Find where the given text appears and provide that cell's center as (x, y) coordinate. 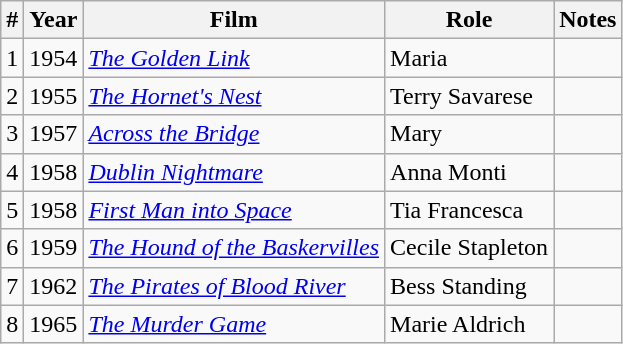
Marie Aldrich (470, 324)
1957 (54, 134)
Role (470, 20)
1965 (54, 324)
Cecile Stapleton (470, 248)
1 (12, 58)
First Man into Space (234, 210)
Across the Bridge (234, 134)
7 (12, 286)
Terry Savarese (470, 96)
1954 (54, 58)
1962 (54, 286)
Maria (470, 58)
Tia Francesca (470, 210)
Bess Standing (470, 286)
The Pirates of Blood River (234, 286)
3 (12, 134)
2 (12, 96)
6 (12, 248)
Anna Monti (470, 172)
The Hornet's Nest (234, 96)
The Hound of the Baskervilles (234, 248)
Mary (470, 134)
5 (12, 210)
Year (54, 20)
Dublin Nightmare (234, 172)
8 (12, 324)
The Golden Link (234, 58)
1959 (54, 248)
4 (12, 172)
# (12, 20)
The Murder Game (234, 324)
Notes (588, 20)
1955 (54, 96)
Film (234, 20)
